Capture the cell that displays the provided text and extract its [X, Y] central coordinate. 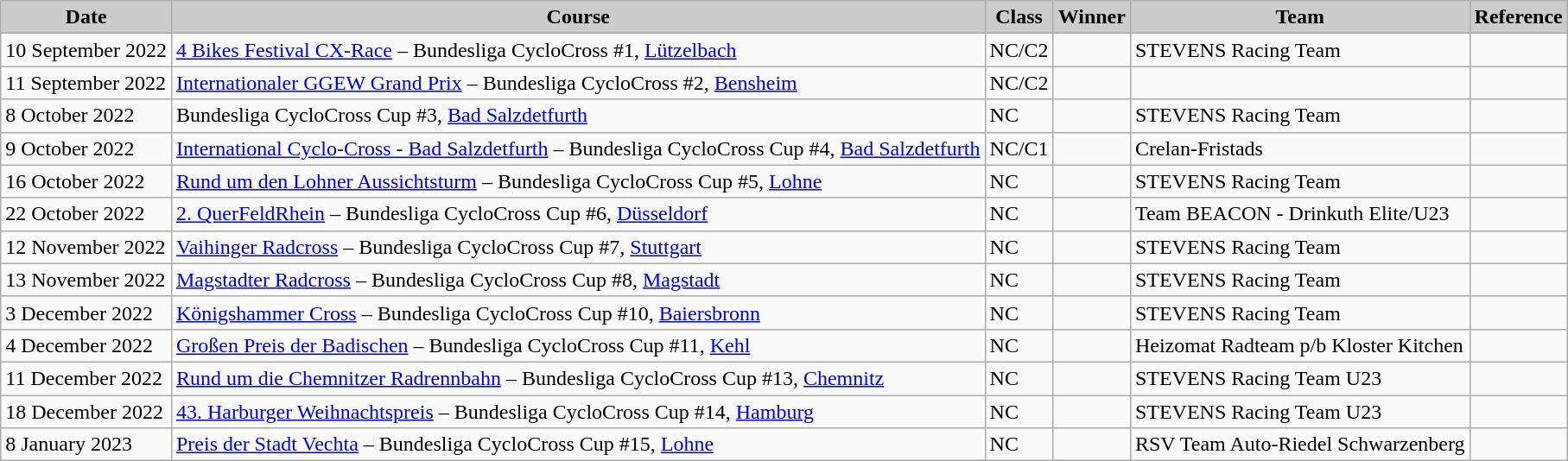
8 January 2023 [86, 445]
RSV Team Auto-Riedel Schwarzenberg [1299, 445]
Course [578, 17]
22 October 2022 [86, 214]
NC/C1 [1019, 148]
Großen Preis der Badischen – Bundesliga CycloCross Cup #11, Kehl [578, 345]
43. Harburger Weihnachtspreis – Bundesliga CycloCross Cup #14, Hamburg [578, 412]
4 Bikes Festival CX-Race – Bundesliga CycloCross #1, Lützelbach [578, 50]
Date [86, 17]
Preis der Stadt Vechta – Bundesliga CycloCross Cup #15, Lohne [578, 445]
8 October 2022 [86, 116]
Magstadter Radcross – Bundesliga CycloCross Cup #8, Magstadt [578, 280]
Class [1019, 17]
Rund um den Lohner Aussichtsturm – Bundesliga CycloCross Cup #5, Lohne [578, 181]
2. QuerFeldRhein – Bundesliga CycloCross Cup #6, Düsseldorf [578, 214]
10 September 2022 [86, 50]
Crelan-Fristads [1299, 148]
3 December 2022 [86, 313]
Team [1299, 17]
Internationaler GGEW Grand Prix – Bundesliga CycloCross #2, Bensheim [578, 83]
Winner [1092, 17]
Rund um die Chemnitzer Radrennbahn – Bundesliga CycloCross Cup #13, Chemnitz [578, 378]
International Cyclo-Cross - Bad Salzdetfurth – Bundesliga CycloCross Cup #4, Bad Salzdetfurth [578, 148]
16 October 2022 [86, 181]
Reference [1519, 17]
Königshammer Cross – Bundesliga CycloCross Cup #10, Baiersbronn [578, 313]
9 October 2022 [86, 148]
Vaihinger Radcross – Bundesliga CycloCross Cup #7, Stuttgart [578, 247]
11 September 2022 [86, 83]
4 December 2022 [86, 345]
11 December 2022 [86, 378]
13 November 2022 [86, 280]
Team BEACON - Drinkuth Elite/U23 [1299, 214]
Heizomat Radteam p/b Kloster Kitchen [1299, 345]
12 November 2022 [86, 247]
18 December 2022 [86, 412]
Bundesliga CycloCross Cup #3, Bad Salzdetfurth [578, 116]
